Locate the cell with the specified text and output its [X, Y] center coordinate. 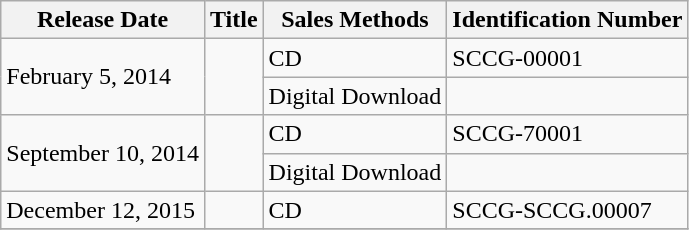
Sales Methods [355, 20]
September 10, 2014 [103, 153]
Title [234, 20]
Identification Number [568, 20]
SCCG-00001 [568, 58]
December 12, 2015 [103, 210]
Release Date [103, 20]
February 5, 2014 [103, 77]
SCCG-70001 [568, 134]
SCCG-SCCG.00007 [568, 210]
